Determine the [x, y] coordinate at the center of the cell enclosing the given text.  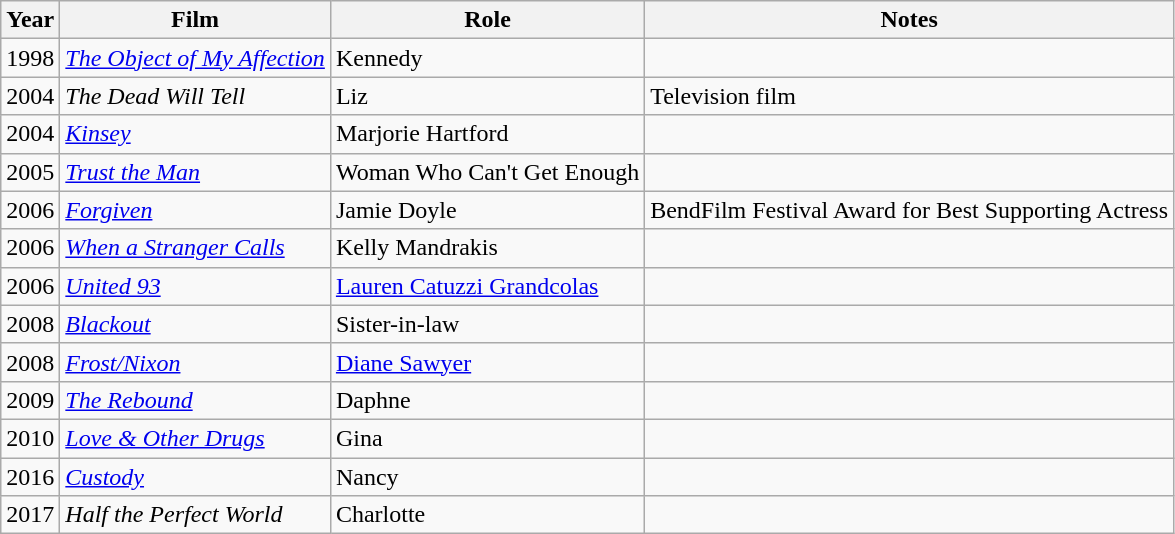
Kinsey [196, 134]
Custody [196, 477]
Television film [910, 96]
Frost/Nixon [196, 362]
2017 [30, 515]
Nancy [487, 477]
Forgiven [196, 210]
Film [196, 20]
Gina [487, 438]
Charlotte [487, 515]
Liz [487, 96]
The Dead Will Tell [196, 96]
Jamie Doyle [487, 210]
Trust the Man [196, 172]
Love & Other Drugs [196, 438]
2005 [30, 172]
Sister-in-law [487, 324]
Marjorie Hartford [487, 134]
Year [30, 20]
Role [487, 20]
United 93 [196, 286]
The Rebound [196, 400]
Diane Sawyer [487, 362]
2009 [30, 400]
2016 [30, 477]
2010 [30, 438]
Kelly Mandrakis [487, 248]
Woman Who Can't Get Enough [487, 172]
When a Stranger Calls [196, 248]
Lauren Catuzzi Grandcolas [487, 286]
BendFilm Festival Award for Best Supporting Actress [910, 210]
Half the Perfect World [196, 515]
Daphne [487, 400]
Kennedy [487, 58]
1998 [30, 58]
Notes [910, 20]
The Object of My Affection [196, 58]
Blackout [196, 324]
